Search for the cell housing the specified text and yield its (X, Y) center coordinate. 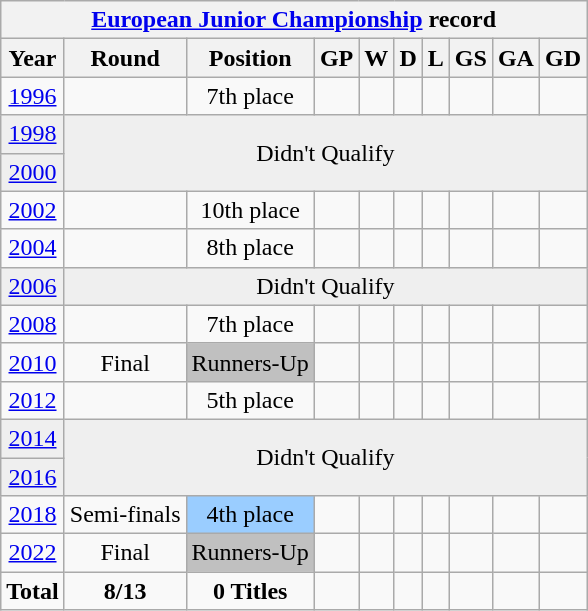
1996 (33, 96)
Year (33, 58)
2002 (33, 210)
8/13 (125, 591)
GA (516, 58)
0 Titles (250, 591)
2018 (33, 515)
GS (470, 58)
D (408, 58)
5th place (250, 400)
Position (250, 58)
L (436, 58)
W (376, 58)
European Junior Championship record (294, 20)
2000 (33, 172)
2012 (33, 400)
Round (125, 58)
Total (33, 591)
2010 (33, 362)
2016 (33, 477)
Semi-finals (125, 515)
10th place (250, 210)
2014 (33, 438)
2006 (33, 286)
8th place (250, 248)
2022 (33, 553)
2008 (33, 324)
1998 (33, 134)
2004 (33, 248)
GP (336, 58)
GD (562, 58)
4th place (250, 515)
